Determine the [X, Y] coordinate at the center of the cell enclosing the given text.  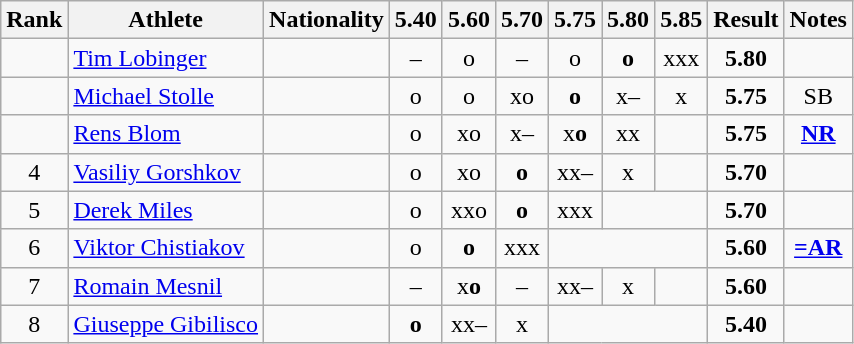
Viktor Chistiakov [166, 248]
Tim Lobinger [166, 58]
NR [818, 134]
8 [34, 324]
SB [818, 96]
Result [746, 20]
Romain Mesnil [166, 286]
xx [628, 134]
Rank [34, 20]
6 [34, 248]
7 [34, 286]
Vasiliy Gorshkov [166, 172]
Notes [818, 20]
Giuseppe Gibilisco [166, 324]
5 [34, 210]
Derek Miles [166, 210]
4 [34, 172]
5.85 [682, 20]
Nationality [327, 20]
=AR [818, 248]
Athlete [166, 20]
xxo [468, 210]
Michael Stolle [166, 96]
Rens Blom [166, 134]
